Find where the given text appears and provide that cell's center as [x, y] coordinate. 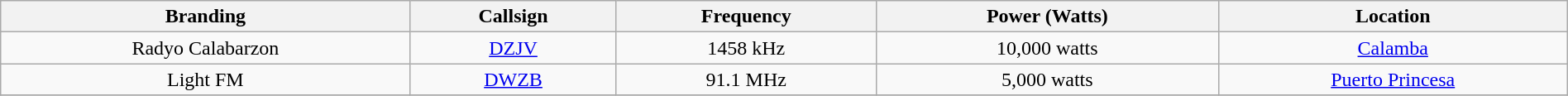
1458 kHz [746, 48]
5,000 watts [1047, 79]
Frequency [746, 17]
Power (Watts) [1047, 17]
10,000 watts [1047, 48]
Callsign [513, 17]
Location [1393, 17]
DZJV [513, 48]
Light FM [205, 79]
Radyo Calabarzon [205, 48]
Puerto Princesa [1393, 79]
91.1 MHz [746, 79]
Calamba [1393, 48]
DWZB [513, 79]
Branding [205, 17]
